For the text-containing cell, return its midpoint in [X, Y] coordinate format. 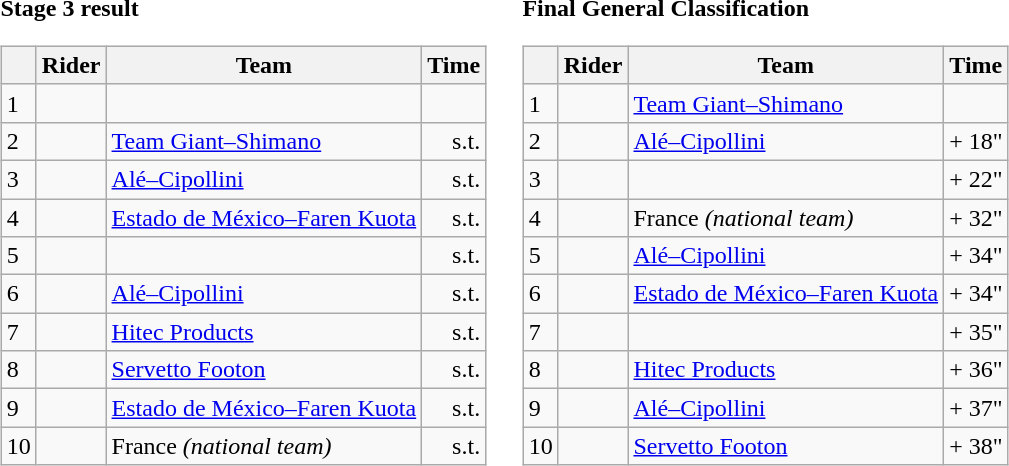
+ 22" [976, 179]
+ 32" [976, 217]
+ 36" [976, 370]
+ 35" [976, 332]
+ 37" [976, 408]
+ 18" [976, 141]
+ 38" [976, 446]
